Find where the given text appears and provide that cell's center as [x, y] coordinate. 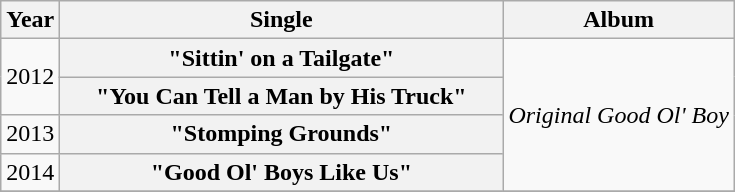
"Stomping Grounds" [282, 134]
"You Can Tell a Man by His Truck" [282, 96]
Original Good Ol' Boy [619, 115]
Album [619, 20]
2014 [30, 172]
"Sittin' on a Tailgate" [282, 58]
"Good Ol' Boys Like Us" [282, 172]
Year [30, 20]
Single [282, 20]
2012 [30, 77]
2013 [30, 134]
